Extract the [x, y] coordinate from the center of the cell holding the provided text.  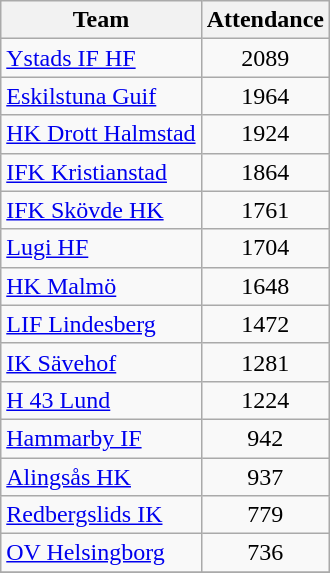
Alingsås HK [101, 477]
Redbergslids IK [101, 515]
942 [265, 438]
1704 [265, 248]
HK Malmö [101, 286]
736 [265, 553]
1281 [265, 362]
779 [265, 515]
H 43 Lund [101, 400]
1864 [265, 172]
LIF Lindesberg [101, 324]
1224 [265, 400]
Ystads IF HF [101, 58]
Lugi HF [101, 248]
HK Drott Halmstad [101, 134]
2089 [265, 58]
Team [101, 20]
IFK Skövde HK [101, 210]
IK Sävehof [101, 362]
IFK Kristianstad [101, 172]
OV Helsingborg [101, 553]
937 [265, 477]
1472 [265, 324]
Eskilstuna Guif [101, 96]
1964 [265, 96]
Hammarby IF [101, 438]
1648 [265, 286]
Attendance [265, 20]
1924 [265, 134]
1761 [265, 210]
